Output the [X, Y] coordinate of the center of the cell containing the given text.  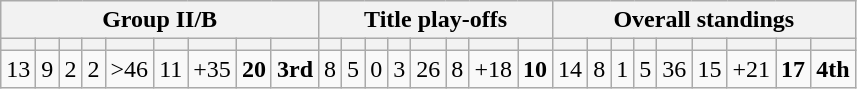
14 [570, 69]
20 [254, 69]
+18 [494, 69]
+35 [212, 69]
26 [428, 69]
15 [710, 69]
4th [833, 69]
1 [622, 69]
36 [674, 69]
Group II/B [160, 20]
10 [536, 69]
>46 [130, 69]
3 [400, 69]
Title play-offs [436, 20]
+21 [752, 69]
13 [18, 69]
0 [376, 69]
9 [48, 69]
11 [171, 69]
Overall standings [704, 20]
17 [794, 69]
3rd [294, 69]
